Output the (x, y) coordinate of the center of the cell containing the given text.  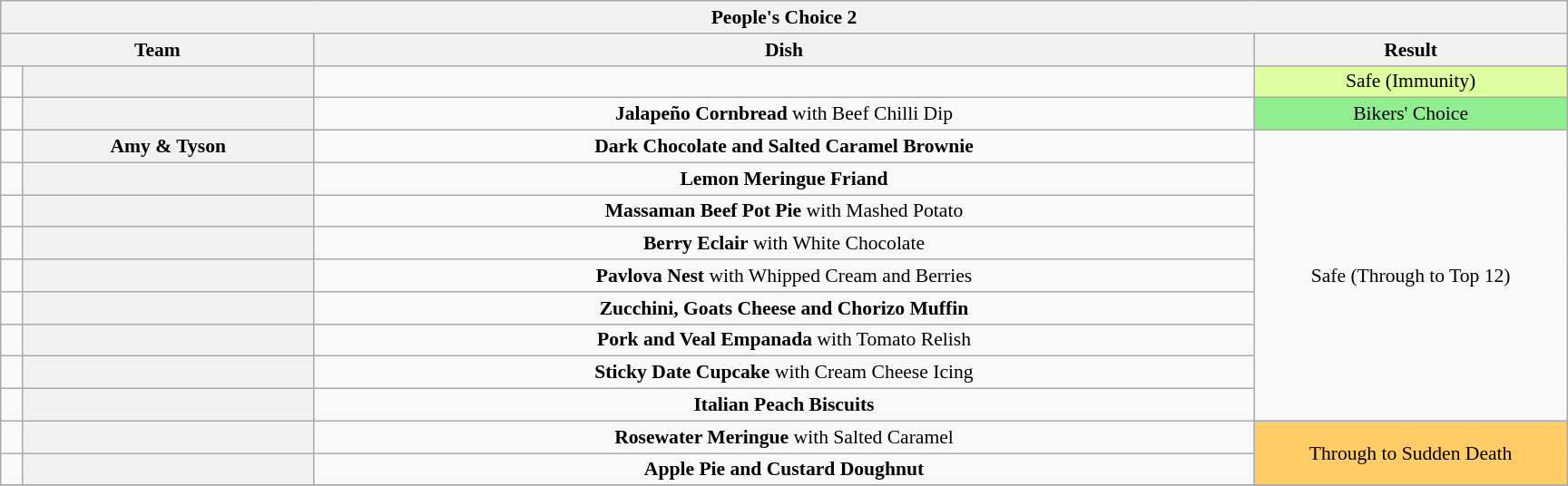
Jalapeño Cornbread with Beef Chilli Dip (784, 114)
Rosewater Meringue with Salted Caramel (784, 437)
Bikers' Choice (1410, 114)
Lemon Meringue Friand (784, 179)
Safe (Through to Top 12) (1410, 276)
Berry Eclair with White Chocolate (784, 244)
Dish (784, 50)
Team (158, 50)
Amy & Tyson (168, 147)
People's Choice 2 (784, 17)
Result (1410, 50)
Italian Peach Biscuits (784, 405)
Massaman Beef Pot Pie with Mashed Potato (784, 211)
Sticky Date Cupcake with Cream Cheese Icing (784, 373)
Dark Chocolate and Salted Caramel Brownie (784, 147)
Apple Pie and Custard Doughnut (784, 470)
Pork and Veal Empanada with Tomato Relish (784, 340)
Pavlova Nest with Whipped Cream and Berries (784, 276)
Through to Sudden Death (1410, 453)
Safe (Immunity) (1410, 82)
Zucchini, Goats Cheese and Chorizo Muffin (784, 308)
